Provide the (X, Y) coordinate of the cell's center where the given text is located.  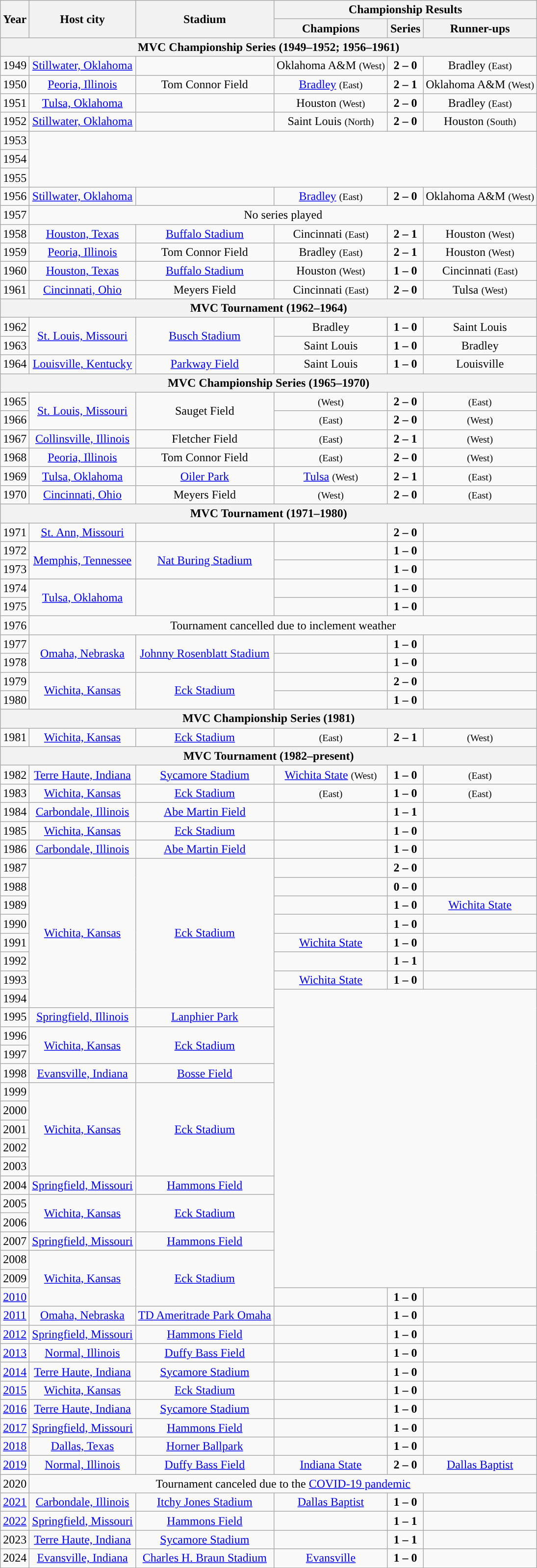
Johnny Rosenblatt Stadium (205, 653)
2018 (15, 1446)
Itchy Jones Stadium (205, 1502)
0 – 0 (405, 887)
Series (405, 28)
1978 (15, 663)
Championship Results (406, 10)
Host city (82, 19)
1992 (15, 961)
Fletcher Field (205, 439)
1997 (15, 1054)
2016 (15, 1409)
1965 (15, 401)
Runner-ups (480, 28)
1981 (15, 737)
Collinsville, Illinois (82, 439)
1983 (15, 793)
MVC Championship Series (1981) (269, 719)
Horner Ballpark (205, 1446)
1994 (15, 998)
2012 (15, 1334)
1956 (15, 196)
Memphis, Tennessee (82, 560)
2019 (15, 1465)
2011 (15, 1316)
Evansville (331, 1558)
MVC Tournament (1962–1964) (269, 308)
1971 (15, 532)
1970 (15, 495)
MVC Tournament (1982–present) (269, 756)
1968 (15, 457)
2013 (15, 1353)
2022 (15, 1521)
1966 (15, 420)
2024 (15, 1558)
TD Ameritrade Park Omaha (205, 1316)
1950 (15, 84)
1987 (15, 868)
Louisville (480, 364)
1952 (15, 122)
1995 (15, 1017)
1957 (15, 215)
1985 (15, 831)
1979 (15, 681)
MVC Championship Series (1965–1970) (269, 383)
2010 (15, 1297)
1951 (15, 103)
1972 (15, 551)
St. Ann, Missouri (82, 532)
1982 (15, 774)
MVC Championship Series (1949–1952; 1956–1961) (269, 47)
2014 (15, 1371)
Louisville, Kentucky (82, 364)
Year (15, 19)
Houston (South) (480, 122)
Bosse Field (205, 1073)
2006 (15, 1222)
1959 (15, 252)
Stadium (205, 19)
1964 (15, 364)
1989 (15, 905)
Dallas, Texas (82, 1446)
1977 (15, 644)
1954 (15, 159)
1980 (15, 700)
2015 (15, 1390)
2020 (15, 1484)
2000 (15, 1110)
1984 (15, 812)
1988 (15, 887)
1967 (15, 439)
2004 (15, 1185)
Sauget Field (205, 411)
1999 (15, 1092)
2017 (15, 1428)
1960 (15, 271)
1986 (15, 849)
2023 (15, 1540)
1953 (15, 140)
Tournament cancelled due to inclement weather (283, 625)
1961 (15, 290)
1963 (15, 346)
2009 (15, 1278)
Nat Buring Stadium (205, 560)
1949 (15, 66)
2021 (15, 1502)
1958 (15, 234)
Lanphier Park (205, 1017)
1973 (15, 570)
Oiler Park (205, 476)
1974 (15, 588)
2005 (15, 1204)
1975 (15, 607)
1969 (15, 476)
MVC Tournament (1971–1980) (269, 513)
1998 (15, 1073)
Champions (331, 28)
2001 (15, 1129)
1962 (15, 327)
1976 (15, 625)
2003 (15, 1167)
2008 (15, 1260)
2007 (15, 1241)
2002 (15, 1148)
Tournament canceled due to the COVID-19 pandemic (283, 1484)
No series played (283, 215)
Charles H. Braun Stadium (205, 1558)
Busch Stadium (205, 336)
1991 (15, 943)
1955 (15, 177)
Indiana State (331, 1465)
Saint Louis (North) (331, 122)
1996 (15, 1036)
1990 (15, 924)
1993 (15, 980)
Wichita State (West) (331, 774)
Springfield, Illinois (82, 1017)
Parkway Field (205, 364)
